Provide the (x, y) coordinate of the cell's center where the given text is located.  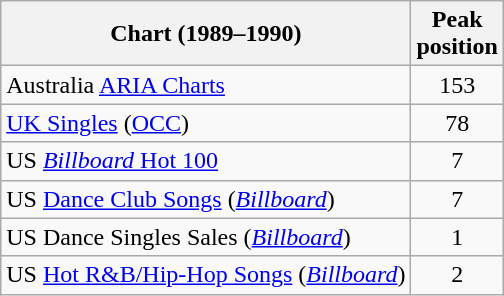
US Dance Club Songs (Billboard) (206, 199)
US Hot R&B/Hip-Hop Songs (Billboard) (206, 275)
2 (457, 275)
Peakposition (457, 34)
UK Singles (OCC) (206, 123)
US Dance Singles Sales (Billboard) (206, 237)
US Billboard Hot 100 (206, 161)
Australia ARIA Charts (206, 85)
78 (457, 123)
1 (457, 237)
Chart (1989–1990) (206, 34)
153 (457, 85)
